Extract the [x, y] coordinate from the center of the cell holding the provided text.  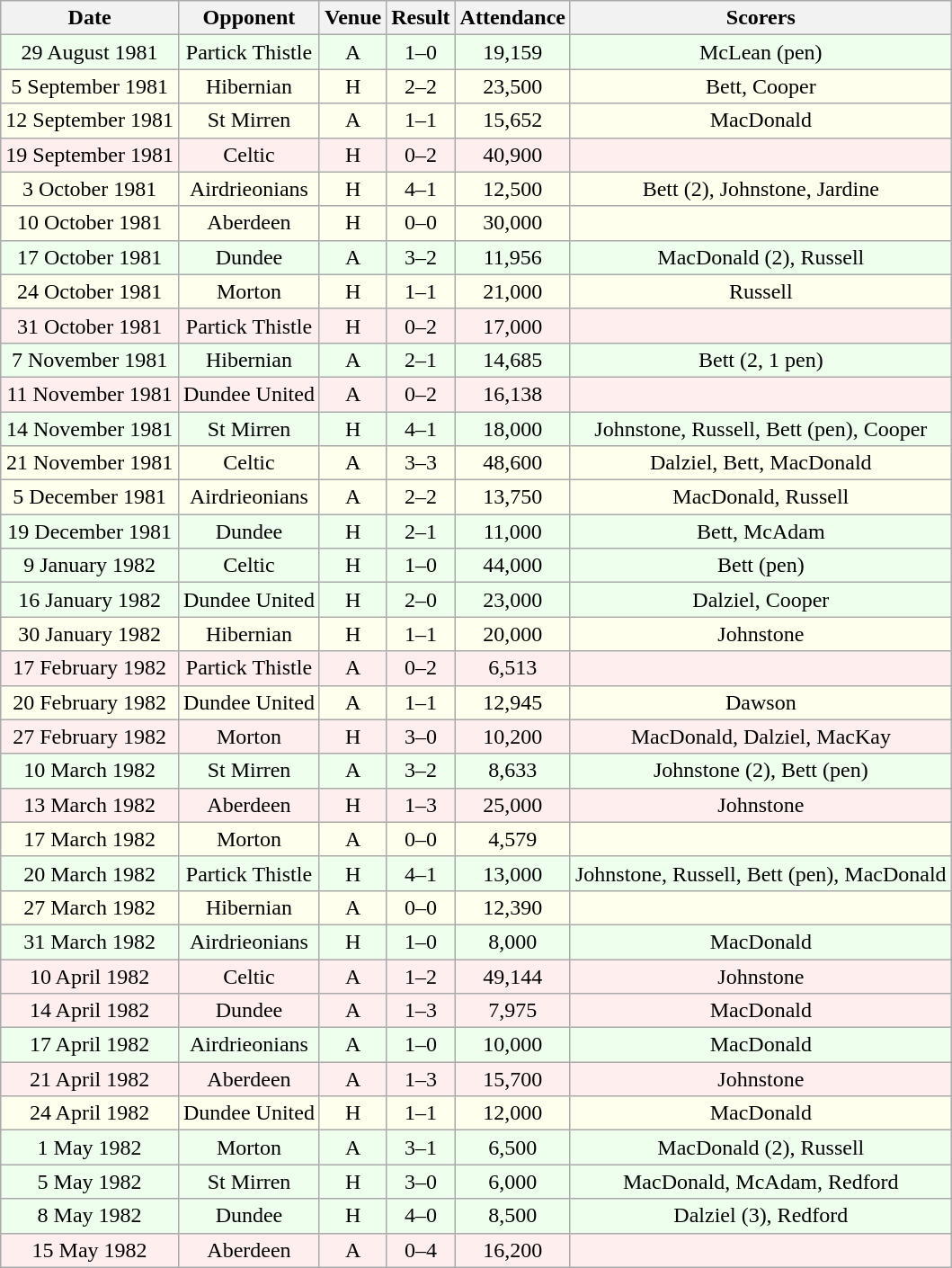
Dalziel, Cooper [761, 600]
8,500 [512, 1216]
30,000 [512, 223]
11 November 1981 [90, 394]
17,000 [512, 326]
Date [90, 18]
3–3 [421, 463]
19,159 [512, 52]
Dalziel (3), Redford [761, 1216]
20 February 1982 [90, 702]
12,390 [512, 907]
2–0 [421, 600]
11,000 [512, 531]
30 January 1982 [90, 634]
21,000 [512, 291]
15 May 1982 [90, 1250]
12 September 1981 [90, 121]
23,500 [512, 86]
14 April 1982 [90, 1011]
17 October 1981 [90, 257]
Dawson [761, 702]
25,000 [512, 805]
Opponent [248, 18]
6,000 [512, 1182]
48,600 [512, 463]
13,750 [512, 497]
Bett, McAdam [761, 531]
12,500 [512, 189]
24 October 1981 [90, 291]
23,000 [512, 600]
1 May 1982 [90, 1147]
11,956 [512, 257]
16 January 1982 [90, 600]
3–1 [421, 1147]
3 October 1981 [90, 189]
8,633 [512, 771]
Bett (2, 1 pen) [761, 360]
13,000 [512, 873]
5 December 1981 [90, 497]
17 April 1982 [90, 1045]
7 November 1981 [90, 360]
20,000 [512, 634]
Attendance [512, 18]
5 May 1982 [90, 1182]
21 November 1981 [90, 463]
19 September 1981 [90, 155]
9 January 1982 [90, 566]
6,513 [512, 668]
29 August 1981 [90, 52]
49,144 [512, 976]
19 December 1981 [90, 531]
0–4 [421, 1250]
14,685 [512, 360]
Russell [761, 291]
16,138 [512, 394]
4–0 [421, 1216]
Result [421, 18]
Bett (2), Johnstone, Jardine [761, 189]
Bett, Cooper [761, 86]
12,945 [512, 702]
Scorers [761, 18]
5 September 1981 [90, 86]
MacDonald, McAdam, Redford [761, 1182]
16,200 [512, 1250]
40,900 [512, 155]
17 March 1982 [90, 839]
Venue [352, 18]
20 March 1982 [90, 873]
31 March 1982 [90, 942]
44,000 [512, 566]
13 March 1982 [90, 805]
1–2 [421, 976]
27 March 1982 [90, 907]
17 February 1982 [90, 668]
10 March 1982 [90, 771]
21 April 1982 [90, 1079]
Dalziel, Bett, MacDonald [761, 463]
14 November 1981 [90, 429]
Johnstone (2), Bett (pen) [761, 771]
10,200 [512, 737]
27 February 1982 [90, 737]
7,975 [512, 1011]
MacDonald, Dalziel, MacKay [761, 737]
12,000 [512, 1113]
15,700 [512, 1079]
10 October 1981 [90, 223]
Bett (pen) [761, 566]
8,000 [512, 942]
8 May 1982 [90, 1216]
18,000 [512, 429]
15,652 [512, 121]
24 April 1982 [90, 1113]
MacDonald, Russell [761, 497]
4,579 [512, 839]
10 April 1982 [90, 976]
Johnstone, Russell, Bett (pen), MacDonald [761, 873]
6,500 [512, 1147]
Johnstone, Russell, Bett (pen), Cooper [761, 429]
10,000 [512, 1045]
McLean (pen) [761, 52]
31 October 1981 [90, 326]
